Output the (x, y) coordinate of the center of the cell containing the given text.  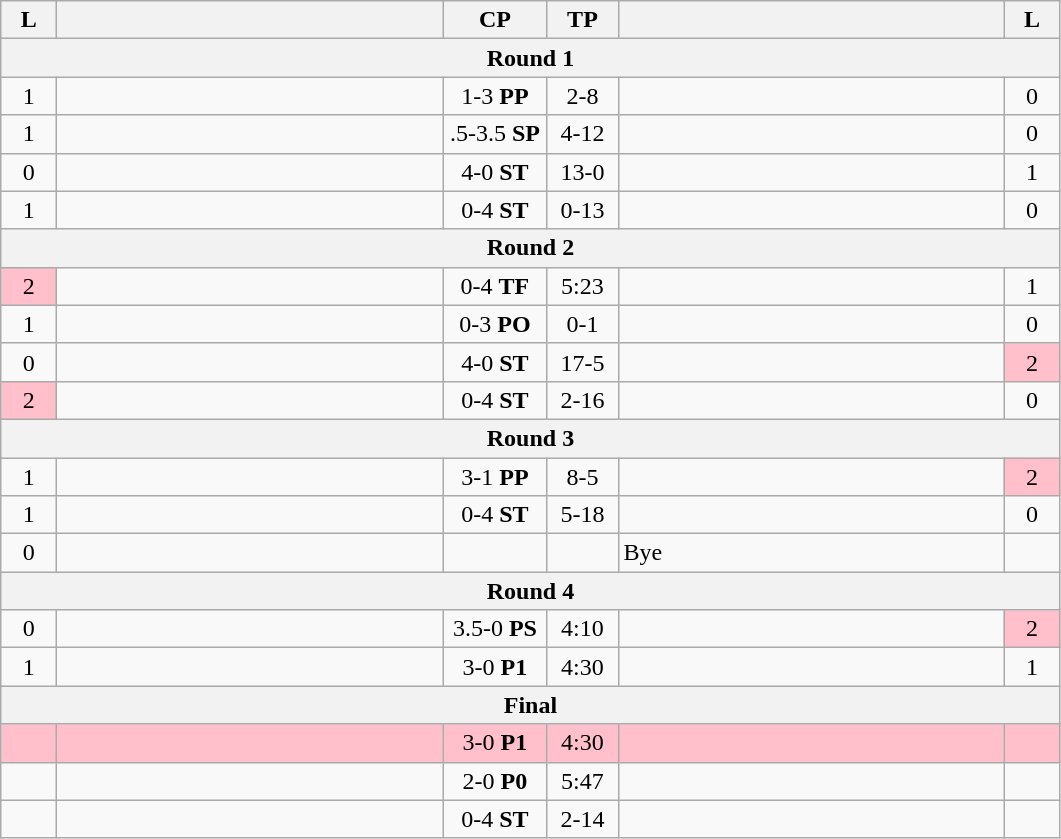
0-1 (582, 324)
Bye (811, 553)
1-3 PP (495, 96)
TP (582, 20)
0-13 (582, 210)
2-16 (582, 400)
Final (530, 705)
5:23 (582, 286)
4-12 (582, 134)
5:47 (582, 781)
3-1 PP (495, 477)
2-0 P0 (495, 781)
8-5 (582, 477)
2-8 (582, 96)
CP (495, 20)
13-0 (582, 172)
Round 1 (530, 58)
Round 4 (530, 591)
17-5 (582, 362)
0-3 PO (495, 324)
0-4 TF (495, 286)
3.5-0 PS (495, 629)
2-14 (582, 819)
4:10 (582, 629)
Round 3 (530, 438)
Round 2 (530, 248)
5-18 (582, 515)
.5-3.5 SP (495, 134)
